Detect which cell encompasses the target text, then output its [x, y] center coordinate. 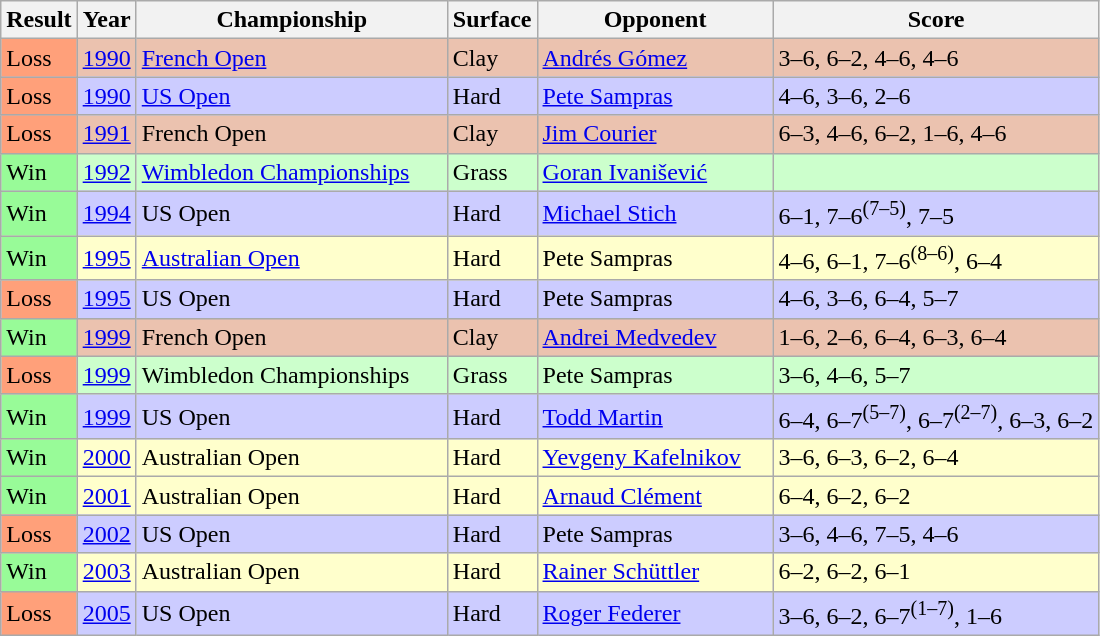
6–1, 7–6(7–5), 7–5 [936, 214]
Opponent [655, 20]
6–2, 6–2, 6–1 [936, 572]
Arnaud Clément [655, 496]
Yevgeny Kafelnikov [655, 458]
4–6, 3–6, 6–4, 5–7 [936, 299]
1992 [106, 172]
4–6, 3–6, 2–6 [936, 96]
Score [936, 20]
2000 [106, 458]
Todd Martin [655, 416]
Andrés Gómez [655, 58]
1991 [106, 134]
Andrei Medvedev [655, 337]
Surface [492, 20]
3–6, 6–3, 6–2, 6–4 [936, 458]
6–3, 4–6, 6–2, 1–6, 4–6 [936, 134]
3–6, 4–6, 5–7 [936, 375]
4–6, 6–1, 7–6(8–6), 6–4 [936, 258]
3–6, 4–6, 7–5, 4–6 [936, 534]
6–4, 6–2, 6–2 [936, 496]
Championship [292, 20]
Year [106, 20]
Jim Courier [655, 134]
1994 [106, 214]
3–6, 6–2, 6–7(1–7), 1–6 [936, 614]
2001 [106, 496]
Goran Ivanišević [655, 172]
Roger Federer [655, 614]
6–4, 6–7(5–7), 6–7(2–7), 6–3, 6–2 [936, 416]
3–6, 6–2, 4–6, 4–6 [936, 58]
1–6, 2–6, 6–4, 6–3, 6–4 [936, 337]
2005 [106, 614]
Rainer Schüttler [655, 572]
Result [39, 20]
2003 [106, 572]
Michael Stich [655, 214]
2002 [106, 534]
